Extract the [x, y] coordinate from the center of the cell holding the provided text.  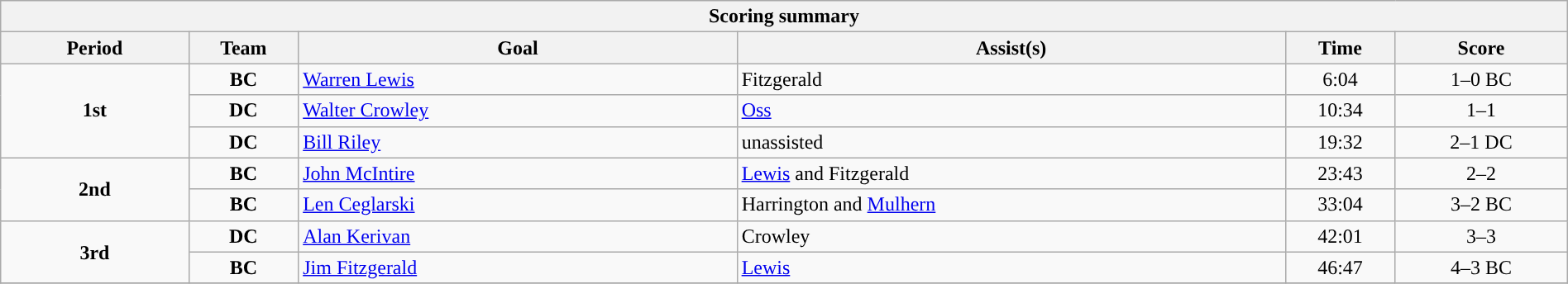
Time [1340, 48]
6:04 [1340, 79]
33:04 [1340, 205]
John McIntire [518, 173]
Scoring summary [784, 17]
Assist(s) [1011, 48]
Fitzgerald [1011, 79]
Crowley [1011, 236]
Warren Lewis [518, 79]
Lewis [1011, 267]
1st [94, 111]
19:32 [1340, 142]
2–2 [1481, 173]
Harrington and Mulhern [1011, 205]
Lewis and Fitzgerald [1011, 173]
1–0 BC [1481, 79]
42:01 [1340, 236]
3–3 [1481, 236]
3–2 BC [1481, 205]
2–1 DC [1481, 142]
Period [94, 48]
Bill Riley [518, 142]
Score [1481, 48]
Jim Fitzgerald [518, 267]
Oss [1011, 111]
Walter Crowley [518, 111]
1–1 [1481, 111]
4–3 BC [1481, 267]
Len Ceglarski [518, 205]
10:34 [1340, 111]
23:43 [1340, 173]
Alan Kerivan [518, 236]
3rd [94, 252]
unassisted [1011, 142]
2nd [94, 189]
Goal [518, 48]
Team [243, 48]
46:47 [1340, 267]
